Return (X, Y) of the center of cell containing provided text 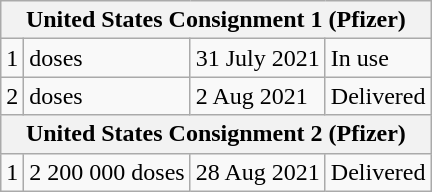
United States Consignment 1 (Pfizer) (216, 20)
28 Aug 2021 (258, 172)
United States Consignment 2 (Pfizer) (216, 134)
2 Aug 2021 (258, 96)
31 July 2021 (258, 58)
In use (378, 58)
2 (12, 96)
2 200 000 doses (107, 172)
